Extract the (X, Y) coordinate from the center of the cell holding the provided text.  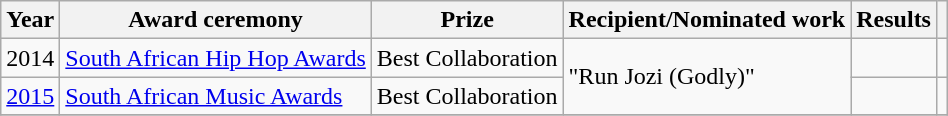
2015 (30, 96)
South African Hip Hop Awards (216, 58)
Year (30, 20)
Recipient/Nominated work (707, 20)
South African Music Awards (216, 96)
Results (894, 20)
Prize (467, 20)
"Run Jozi (Godly)" (707, 77)
2014 (30, 58)
Award ceremony (216, 20)
